From the cell containing the given text, extract its center point as (X, Y) coordinate. 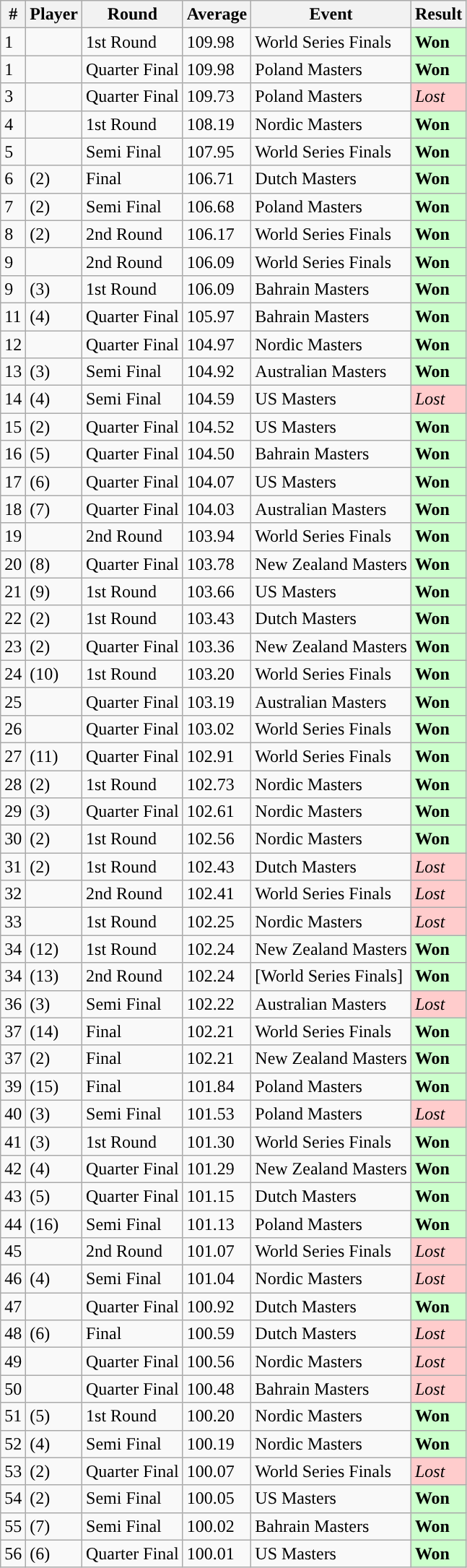
27 (13, 756)
31 (13, 867)
105.97 (217, 316)
45 (13, 1252)
28 (13, 784)
26 (13, 729)
48 (13, 1334)
44 (13, 1224)
Event (331, 14)
102.41 (217, 894)
(9) (54, 592)
106.68 (217, 207)
103.02 (217, 729)
101.15 (217, 1196)
18 (13, 509)
104.03 (217, 509)
103.66 (217, 592)
8 (13, 234)
102.61 (217, 812)
40 (13, 1114)
3 (13, 97)
103.43 (217, 619)
25 (13, 701)
102.56 (217, 839)
52 (13, 1444)
12 (13, 345)
6 (13, 179)
106.17 (217, 234)
33 (13, 922)
46 (13, 1279)
100.20 (217, 1416)
103.19 (217, 701)
4 (13, 124)
100.48 (217, 1389)
50 (13, 1389)
[World Series Finals] (331, 976)
51 (13, 1416)
30 (13, 839)
104.52 (217, 427)
43 (13, 1196)
102.22 (217, 1004)
15 (13, 427)
11 (13, 316)
104.59 (217, 399)
# (13, 14)
102.91 (217, 756)
106.71 (217, 179)
41 (13, 1141)
17 (13, 482)
22 (13, 619)
100.05 (217, 1499)
101.04 (217, 1279)
32 (13, 894)
23 (13, 646)
Average (217, 14)
100.02 (217, 1526)
13 (13, 372)
29 (13, 812)
5 (13, 152)
102.43 (217, 867)
Result (438, 14)
103.36 (217, 646)
100.19 (217, 1444)
7 (13, 207)
16 (13, 454)
39 (13, 1086)
24 (13, 674)
(16) (54, 1224)
36 (13, 1004)
56 (13, 1554)
(10) (54, 674)
49 (13, 1361)
(8) (54, 564)
108.19 (217, 124)
54 (13, 1499)
55 (13, 1526)
100.07 (217, 1471)
107.95 (217, 152)
19 (13, 537)
(12) (54, 949)
Round (133, 14)
(15) (54, 1086)
102.25 (217, 922)
101.53 (217, 1114)
53 (13, 1471)
101.29 (217, 1169)
100.01 (217, 1554)
47 (13, 1307)
101.07 (217, 1252)
100.92 (217, 1307)
109.73 (217, 97)
102.73 (217, 784)
Player (54, 14)
(11) (54, 756)
103.78 (217, 564)
104.97 (217, 345)
101.30 (217, 1141)
(14) (54, 1031)
(13) (54, 976)
104.50 (217, 454)
104.92 (217, 372)
103.20 (217, 674)
101.13 (217, 1224)
100.56 (217, 1361)
100.59 (217, 1334)
42 (13, 1169)
104.07 (217, 482)
103.94 (217, 537)
21 (13, 592)
20 (13, 564)
14 (13, 399)
101.84 (217, 1086)
